Pinpoint the cell where the given text exists, returning its [X, Y] midpoint coordinate. 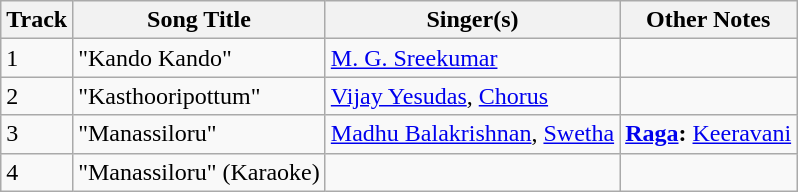
3 [37, 134]
M. G. Sreekumar [472, 58]
Track [37, 20]
Raga: Keeravani [708, 134]
"Manassiloru" [200, 134]
2 [37, 96]
Singer(s) [472, 20]
Song Title [200, 20]
Madhu Balakrishnan, Swetha [472, 134]
"Manassiloru" (Karaoke) [200, 172]
"Kasthooripottum" [200, 96]
1 [37, 58]
Vijay Yesudas, Chorus [472, 96]
"Kando Kando" [200, 58]
4 [37, 172]
Other Notes [708, 20]
